Return the [X, Y] coordinate for the center point of the cell that contains the specified text.  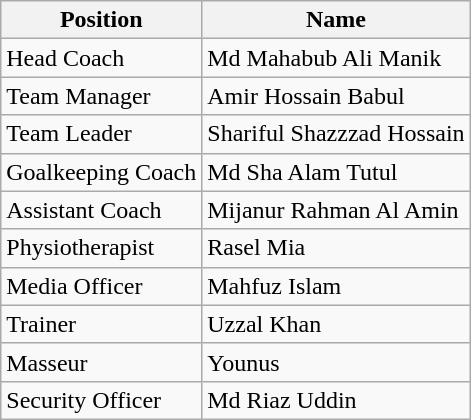
Shariful Shazzzad Hossain [336, 134]
Position [102, 20]
Md Mahabub Ali Manik [336, 58]
Media Officer [102, 286]
Mijanur Rahman Al Amin [336, 210]
Trainer [102, 324]
Rasel Mia [336, 248]
Team Manager [102, 96]
Security Officer [102, 400]
Goalkeeping Coach [102, 172]
Masseur [102, 362]
Team Leader [102, 134]
Mahfuz Islam [336, 286]
Name [336, 20]
Younus [336, 362]
Physiotherapist [102, 248]
Amir Hossain Babul [336, 96]
Uzzal Khan [336, 324]
Md Riaz Uddin [336, 400]
Md Sha Alam Tutul [336, 172]
Head Coach [102, 58]
Assistant Coach [102, 210]
